For the text-containing cell, return its midpoint in (x, y) coordinate format. 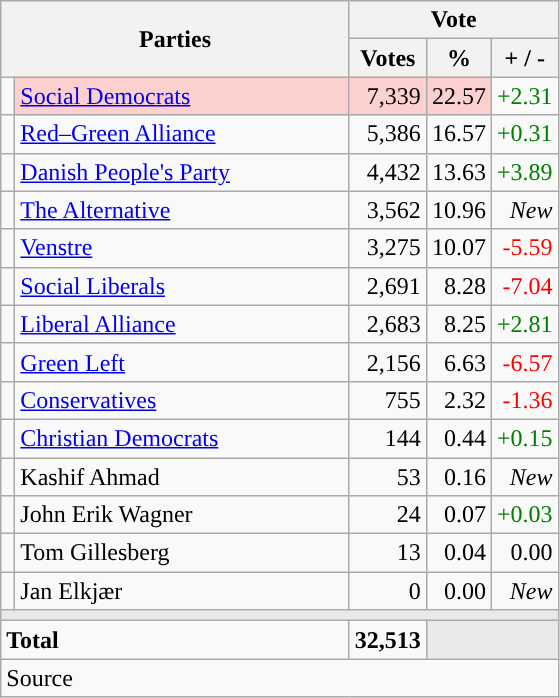
2,156 (388, 362)
144 (388, 438)
-1.36 (524, 400)
Conservatives (182, 400)
+2.81 (524, 324)
Tom Gillesberg (182, 553)
+0.31 (524, 134)
+0.15 (524, 438)
6.63 (458, 362)
5,386 (388, 134)
John Erik Wagner (182, 515)
Total (176, 640)
Parties (176, 39)
% (458, 58)
13 (388, 553)
-5.59 (524, 248)
Red–Green Alliance (182, 134)
0 (388, 591)
32,513 (388, 640)
24 (388, 515)
0.04 (458, 553)
Source (280, 678)
Jan Elkjær (182, 591)
+3.89 (524, 172)
Christian Democrats (182, 438)
0.07 (458, 515)
2.32 (458, 400)
10.07 (458, 248)
0.44 (458, 438)
0.16 (458, 477)
+0.03 (524, 515)
2,683 (388, 324)
755 (388, 400)
10.96 (458, 210)
8.25 (458, 324)
2,691 (388, 286)
7,339 (388, 96)
22.57 (458, 96)
4,432 (388, 172)
Social Democrats (182, 96)
+2.31 (524, 96)
Kashif Ahmad (182, 477)
8.28 (458, 286)
+ / - (524, 58)
Vote (454, 20)
3,562 (388, 210)
Green Left (182, 362)
Liberal Alliance (182, 324)
Venstre (182, 248)
The Alternative (182, 210)
16.57 (458, 134)
3,275 (388, 248)
Danish People's Party (182, 172)
-7.04 (524, 286)
Social Liberals (182, 286)
Votes (388, 58)
13.63 (458, 172)
53 (388, 477)
-6.57 (524, 362)
